Scan for the cell matching the given text and deliver its (X, Y) coordinate at center. 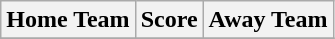
Score (169, 20)
Away Team (268, 20)
Home Team (68, 20)
